Return the [X, Y] coordinate for the center point of the cell that contains the specified text.  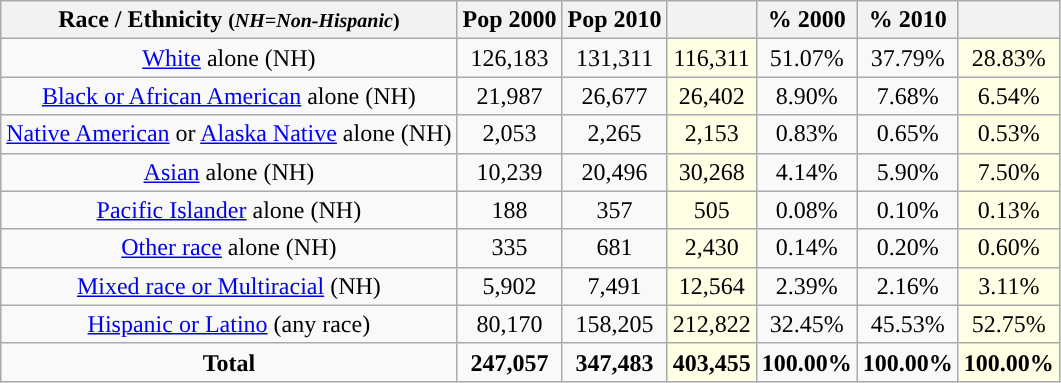
0.14% [806, 248]
335 [510, 248]
7,491 [614, 286]
4.14% [806, 172]
Other race alone (NH) [229, 248]
5.90% [908, 172]
347,483 [614, 362]
Hispanic or Latino (any race) [229, 324]
Pop 2010 [614, 20]
681 [614, 248]
0.83% [806, 134]
45.53% [908, 324]
0.13% [1008, 210]
Pop 2000 [510, 20]
357 [614, 210]
7.68% [908, 96]
403,455 [712, 362]
26,677 [614, 96]
20,496 [614, 172]
7.50% [1008, 172]
% 2010 [908, 20]
10,239 [510, 172]
116,311 [712, 58]
21,987 [510, 96]
0.60% [1008, 248]
51.07% [806, 58]
Mixed race or Multiracial (NH) [229, 286]
2,153 [712, 134]
3.11% [1008, 286]
0.65% [908, 134]
Total [229, 362]
26,402 [712, 96]
80,170 [510, 324]
Native American or Alaska Native alone (NH) [229, 134]
0.20% [908, 248]
Pacific Islander alone (NH) [229, 210]
2,053 [510, 134]
37.79% [908, 58]
5,902 [510, 286]
0.53% [1008, 134]
158,205 [614, 324]
8.90% [806, 96]
6.54% [1008, 96]
52.75% [1008, 324]
White alone (NH) [229, 58]
Race / Ethnicity (NH=Non-Hispanic) [229, 20]
30,268 [712, 172]
32.45% [806, 324]
% 2000 [806, 20]
2.16% [908, 286]
2.39% [806, 286]
28.83% [1008, 58]
247,057 [510, 362]
2,430 [712, 248]
212,822 [712, 324]
131,311 [614, 58]
12,564 [712, 286]
2,265 [614, 134]
Asian alone (NH) [229, 172]
0.08% [806, 210]
126,183 [510, 58]
505 [712, 210]
0.10% [908, 210]
Black or African American alone (NH) [229, 96]
188 [510, 210]
